Scan for the cell matching the given text and deliver its (X, Y) coordinate at center. 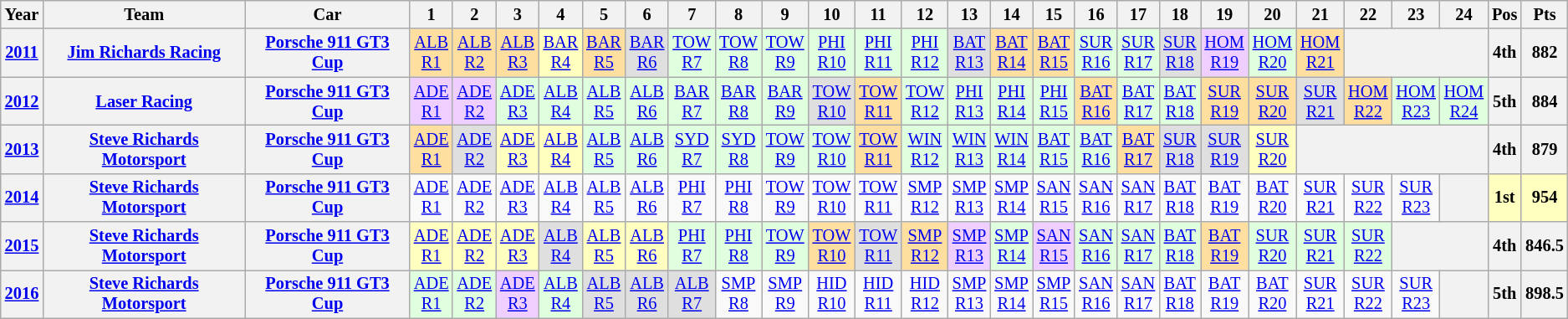
ALBR2 (474, 53)
2012 (22, 101)
HOMR20 (1273, 53)
BARR6 (647, 53)
18 (1179, 14)
BARR4 (561, 53)
PHIR13 (969, 101)
21 (1320, 14)
ALBR1 (432, 53)
2 (474, 14)
PHIR15 (1054, 101)
2016 (22, 294)
2015 (22, 246)
22 (1368, 14)
SYDR7 (692, 149)
Pts (1545, 14)
10 (832, 14)
BATR14 (1011, 53)
1st (1504, 198)
6 (647, 14)
7 (692, 14)
HOMR24 (1463, 101)
BARR9 (785, 101)
Year (22, 14)
Laser Racing (144, 101)
HIDR12 (925, 294)
17 (1138, 14)
BARR8 (738, 101)
Jim Richards Racing (144, 53)
ALBR3 (518, 53)
BARR5 (604, 53)
Team (144, 14)
23 (1417, 14)
PHIR12 (925, 53)
TOWR7 (692, 53)
24 (1463, 14)
Car (328, 14)
13 (969, 14)
16 (1096, 14)
SMPR8 (738, 294)
SURR17 (1138, 53)
Pos (1504, 14)
PHIR11 (878, 53)
HIDR11 (878, 294)
ALBR7 (692, 294)
9 (785, 14)
14 (1011, 14)
SMPR9 (785, 294)
898.5 (1545, 294)
2013 (22, 149)
882 (1545, 53)
HOMR21 (1320, 53)
WINR14 (1011, 149)
884 (1545, 101)
WINR13 (969, 149)
PHIR14 (1011, 101)
2014 (22, 198)
HOMR22 (1368, 101)
19 (1224, 14)
HIDR10 (832, 294)
11 (878, 14)
2011 (22, 53)
WINR12 (925, 149)
954 (1545, 198)
SURR16 (1096, 53)
PHIR10 (832, 53)
TOWR8 (738, 53)
SYDR8 (738, 149)
4 (561, 14)
SMPR15 (1054, 294)
1 (432, 14)
846.5 (1545, 246)
HOMR19 (1224, 53)
BATR13 (969, 53)
8 (738, 14)
TOWR12 (925, 101)
20 (1273, 14)
15 (1054, 14)
5 (604, 14)
879 (1545, 149)
12 (925, 14)
3 (518, 14)
HOMR23 (1417, 101)
BARR7 (692, 101)
